Determine the (x, y) coordinate at the center of the cell enclosing the given text.  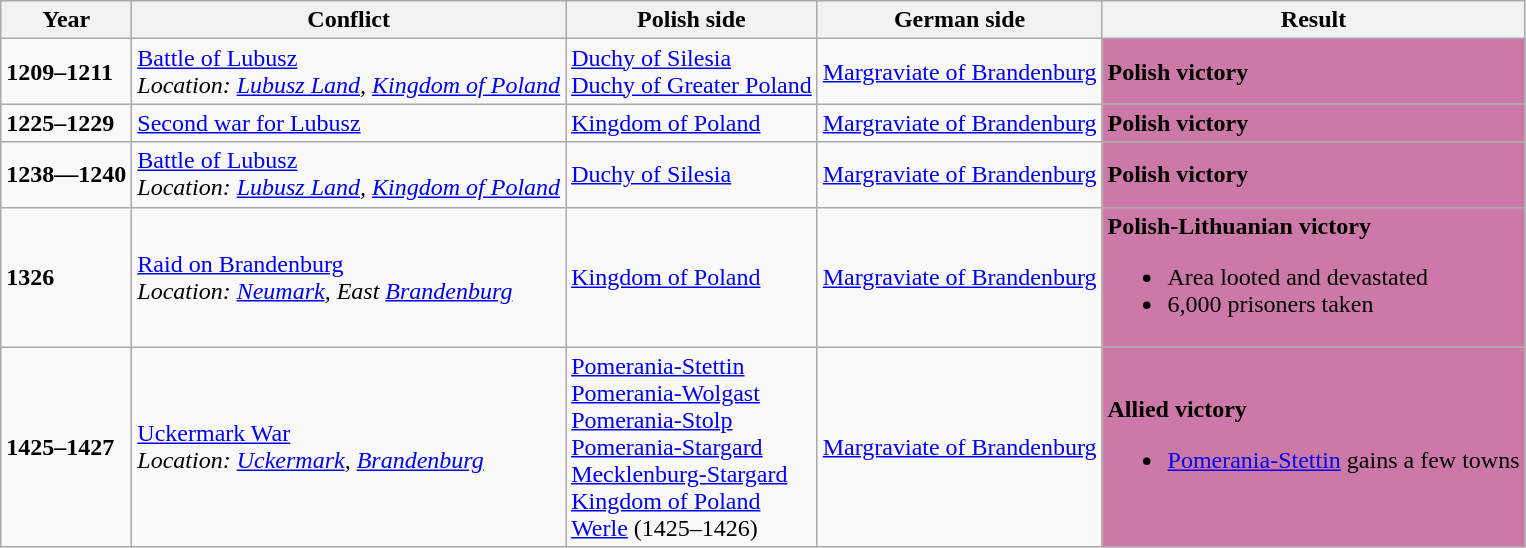
1326 (66, 277)
Polish-Lithuanian victoryArea looted and devastated6,000 prisoners taken (1314, 277)
Polish side (692, 20)
Duchy of Silesia (692, 174)
Second war for Lubusz (349, 123)
1238—1240 (66, 174)
Pomerania-Stettin Pomerania-Wolgast Pomerania-Stolp Pomerania-Stargard Mecklenburg-Stargard Kingdom of Poland Werle (1425–1426) (692, 447)
1425–1427 (66, 447)
Conflict (349, 20)
1225–1229 (66, 123)
Year (66, 20)
Allied victoryPomerania-Stettin gains a few towns (1314, 447)
Uckermark WarLocation: Uckermark, Brandenburg (349, 447)
Duchy of Silesia Duchy of Greater Poland (692, 72)
1209–1211 (66, 72)
Raid on BrandenburgLocation: Neumark, East Brandenburg (349, 277)
Result (1314, 20)
German side (960, 20)
